Identify which cell holds the provided text, then report its [x, y] central coordinate. 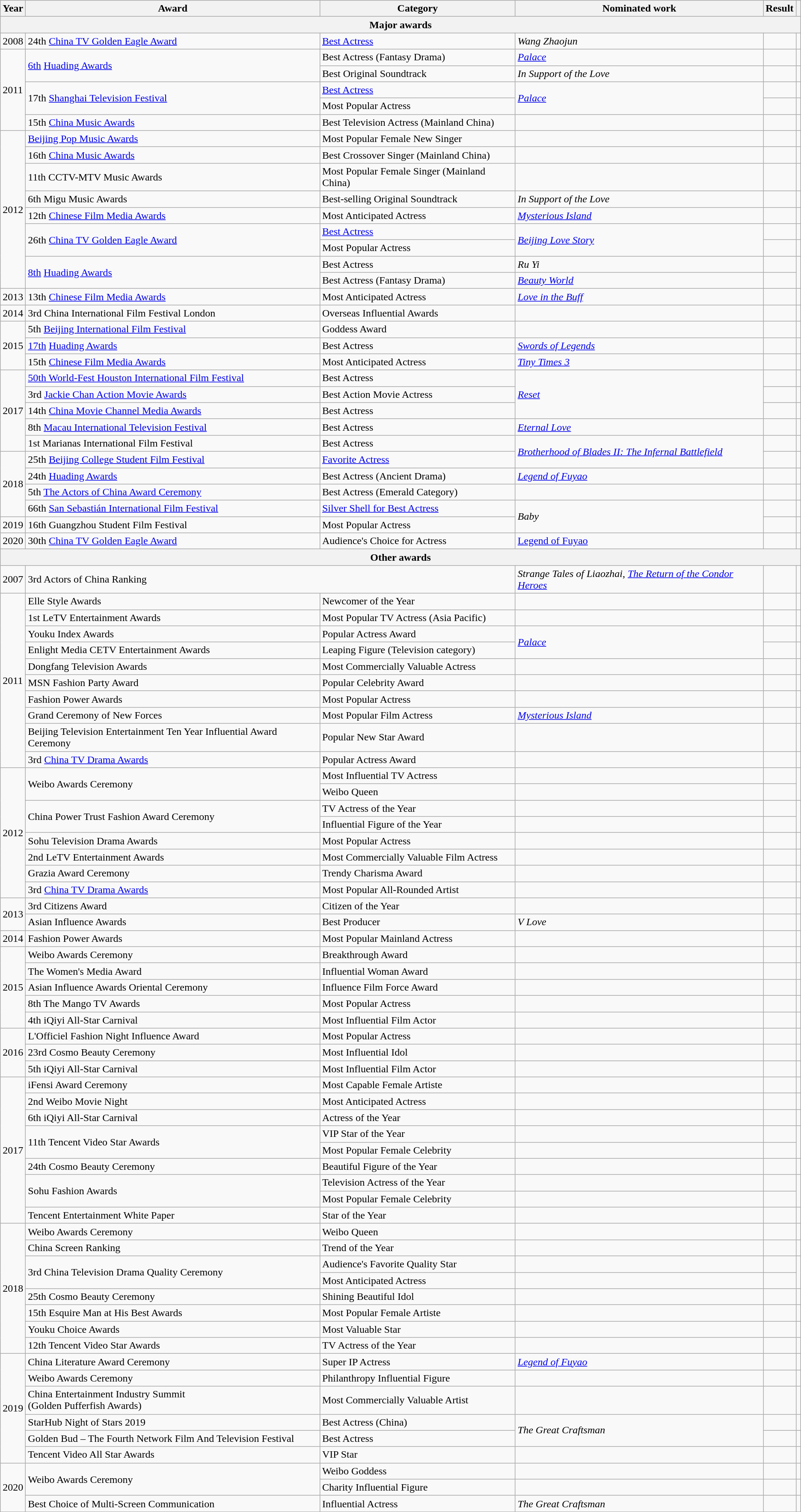
Love in the Buff [639, 297]
Beijing Television Entertainment Ten Year Influential Award Ceremony [173, 737]
Leaping Figure (Television category) [418, 650]
Goddess Award [418, 329]
3rd Actors of China Ranking [270, 579]
Most Popular All-Rounded Artist [418, 890]
Audience's Favorite Quality Star [418, 1264]
Grazia Award Ceremony [173, 873]
8th Macau International Television Festival [173, 427]
3rd China Television Drama Quality Ceremony [173, 1272]
8th Huading Awards [173, 272]
China Entertainment Industry Summit (Golden Pufferfish Awards) [173, 1400]
Result [780, 9]
Tencent Video All Star Awards [173, 1455]
Tencent Entertainment White Paper [173, 1215]
Most Popular Film Actress [418, 715]
5th Beijing International Film Festival [173, 329]
Most Valuable Star [418, 1329]
Most Commercially Valuable Artist [418, 1400]
Youku Choice Awards [173, 1329]
2007 [13, 579]
Trend of the Year [418, 1248]
Influence Film Force Award [418, 987]
16th Guangzhou Student Film Festival [173, 525]
Star of the Year [418, 1215]
15th China Music Awards [173, 122]
Youku Index Awards [173, 634]
2016 [13, 1053]
Most Capable Female Artiste [418, 1085]
China Power Trust Fashion Award Ceremony [173, 817]
12th Tencent Video Star Awards [173, 1346]
Sohu Fashion Awards [173, 1191]
iFensi Award Ceremony [173, 1085]
15th Esquire Man at His Best Awards [173, 1313]
Eternal Love [639, 427]
Grand Ceremony of New Forces [173, 715]
25th Beijing College Student Film Festival [173, 459]
Award [173, 9]
23rd Cosmo Beauty Ceremony [173, 1053]
Category [418, 9]
Baby [639, 517]
14th China Movie Channel Media Awards [173, 411]
2nd LeTV Entertainment Awards [173, 857]
Enlight Media CETV Entertainment Awards [173, 650]
24th Cosmo Beauty Ceremony [173, 1166]
3rd China International Film Festival London [173, 313]
25th Cosmo Beauty Ceremony [173, 1297]
3rd Citizens Award [173, 906]
Beauty World [639, 281]
Newcomer of the Year [418, 601]
Influential Actress [418, 1503]
Citizen of the Year [418, 906]
Best-selling Original Soundtrack [418, 199]
Actress of the Year [418, 1118]
Popular Celebrity Award [418, 683]
Trendy Charisma Award [418, 873]
China Screen Ranking [173, 1248]
Sohu Television Drama Awards [173, 841]
Beautiful Figure of the Year [418, 1166]
Swords of Legends [639, 346]
Major awards [400, 25]
15th Chinese Film Media Awards [173, 362]
Brotherhood of Blades II: The Infernal Battlefield [639, 451]
Best Producer [418, 922]
24th Huading Awards [173, 476]
Asian Influence Awards Oriental Ceremony [173, 987]
Elle Style Awards [173, 601]
1st Marianas International Film Festival [173, 443]
Dongfang Television Awards [173, 666]
1st LeTV Entertainment Awards [173, 618]
Reset [639, 394]
Other awards [400, 557]
Audience's Choice for Actress [418, 541]
16th China Music Awards [173, 155]
Overseas Influential Awards [418, 313]
Most Popular TV Actress (Asia Pacific) [418, 618]
4th iQiyi All-Star Carnival [173, 1020]
6th Migu Music Awards [173, 199]
Weibo Goddess [418, 1471]
11th Tencent Video Star Awards [173, 1142]
Best Crossover Singer (Mainland China) [418, 155]
Breakthrough Award [418, 955]
China Literature Award Ceremony [173, 1362]
Influential Figure of the Year [418, 825]
Tiny Times 3 [639, 362]
Best Choice of Multi-Screen Communication [173, 1503]
Nominated work [639, 9]
Most Commercially Valuable Actress [418, 666]
30th China TV Golden Eagle Award [173, 541]
Most Commercially Valuable Film Actress [418, 857]
V Love [639, 922]
Most Popular Mainland Actress [418, 938]
5th iQiyi All-Star Carnival [173, 1069]
2008 [13, 41]
Best Actress (China) [418, 1422]
Beijing Love Story [639, 240]
2nd Weibo Movie Night [173, 1101]
Philanthropy Influential Figure [418, 1378]
Year [13, 9]
StarHub Night of Stars 2019 [173, 1422]
8th The Mango TV Awards [173, 1003]
Favorite Actress [418, 459]
VIP Star of the Year [418, 1134]
5th The Actors of China Award Ceremony [173, 492]
Best Actress (Ancient Drama) [418, 476]
3rd Jackie Chan Action Movie Awards [173, 394]
Popular New Star Award [418, 737]
Most Popular Female Singer (Mainland China) [418, 177]
Influential Woman Award [418, 971]
The Women's Media Award [173, 971]
12th Chinese Film Media Awards [173, 215]
13th Chinese Film Media Awards [173, 297]
MSN Fashion Party Award [173, 683]
Wang Zhaojun [639, 41]
Super IP Actress [418, 1362]
Most Influential Idol [418, 1053]
26th China TV Golden Eagle Award [173, 240]
66th San Sebastián International Film Festival [173, 509]
Silver Shell for Best Actress [418, 509]
50th World-Fest Houston International Film Festival [173, 378]
6th iQiyi All-Star Carnival [173, 1118]
17th Huading Awards [173, 346]
17th Shanghai Television Festival [173, 98]
Beijing Pop Music Awards [173, 139]
Best Actress (Emerald Category) [418, 492]
L'Officiel Fashion Night Influence Award [173, 1036]
Television Actress of the Year [418, 1183]
Most Popular Female Artiste [418, 1313]
VIP Star [418, 1455]
Most Influential TV Actress [418, 776]
Golden Bud – The Fourth Network Film And Television Festival [173, 1438]
Ru Yi [639, 264]
Charity Influential Figure [418, 1487]
Best Television Actress (Mainland China) [418, 122]
24th China TV Golden Eagle Award [173, 41]
6th Huading Awards [173, 65]
Most Popular Female New Singer [418, 139]
Best Original Soundtrack [418, 74]
11th CCTV-MTV Music Awards [173, 177]
Best Action Movie Actress [418, 394]
Shining Beautiful Idol [418, 1297]
Strange Tales of Liaozhai, The Return of the Condor Heroes [639, 579]
Asian Influence Awards [173, 922]
